Return the (x, y) coordinate for the center point of the cell that contains the specified text.  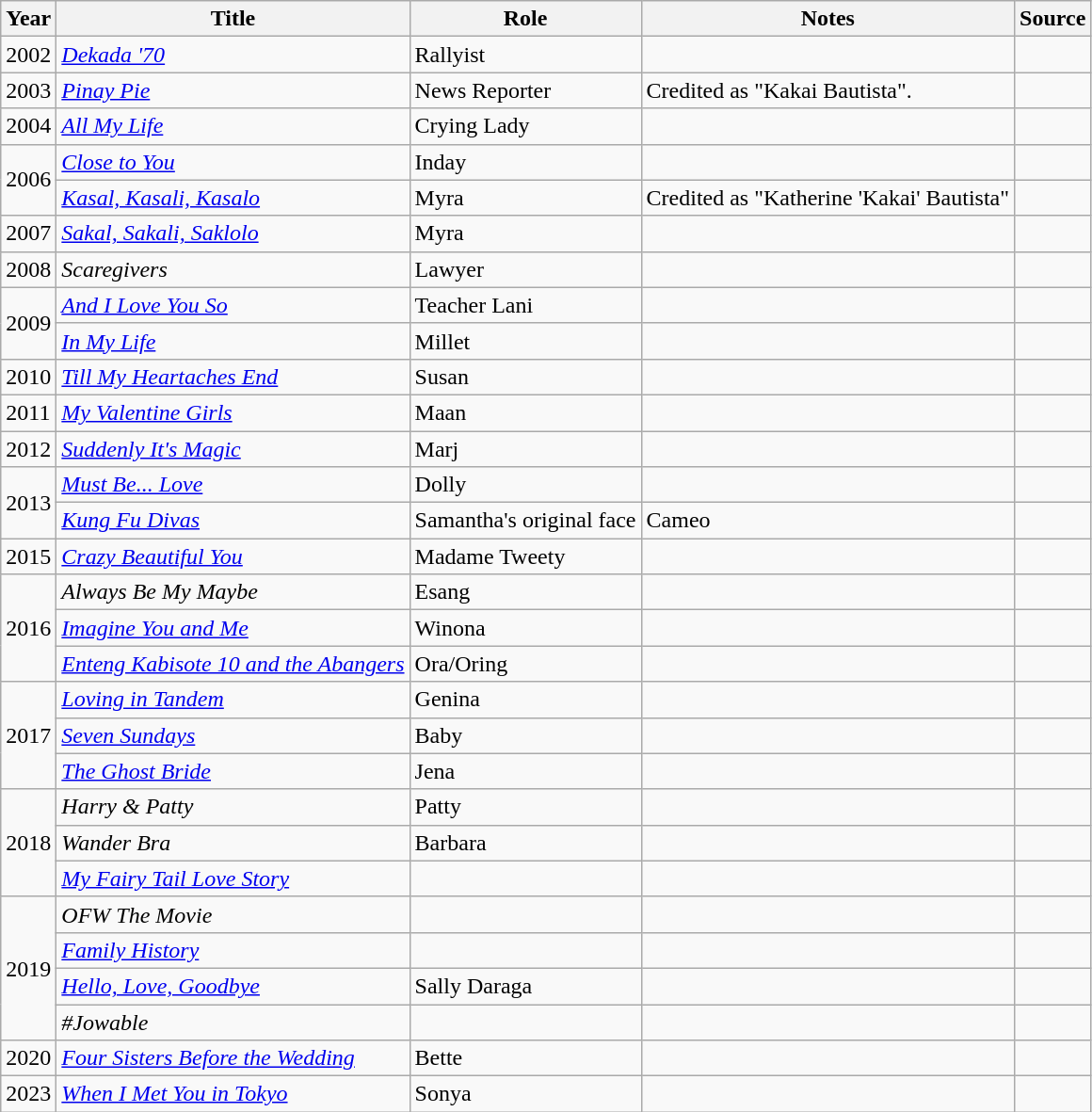
Inday (525, 162)
Dolly (525, 485)
2013 (28, 503)
The Ghost Bride (233, 771)
2019 (28, 968)
Must Be... Love (233, 485)
All My Life (233, 126)
Hello, Love, Goodbye (233, 986)
2006 (28, 180)
Four Sisters Before the Wedding (233, 1058)
When I Met You in Tokyo (233, 1094)
Baby (525, 735)
OFW The Movie (233, 914)
Barbara (525, 843)
Samantha's original face (525, 521)
Kasal, Kasali, Kasalo (233, 198)
Cameo (828, 521)
2009 (28, 323)
Winona (525, 628)
My Valentine Girls (233, 412)
#Jowable (233, 1022)
Crazy Beautiful You (233, 556)
2015 (28, 556)
Credited as "Kakai Bautista". (828, 90)
Enteng Kabisote 10 and the Abangers (233, 664)
Sonya (525, 1094)
My Fairy Tail Love Story (233, 878)
News Reporter (525, 90)
Dekada '70 (233, 55)
Sally Daraga (525, 986)
Lawyer (525, 269)
Pinay Pie (233, 90)
Loving in Tandem (233, 700)
Imagine You and Me (233, 628)
Notes (828, 19)
2010 (28, 377)
Teacher Lani (525, 305)
2012 (28, 449)
2017 (28, 735)
2002 (28, 55)
Year (28, 19)
Madame Tweety (525, 556)
Close to You (233, 162)
Kung Fu Divas (233, 521)
In My Life (233, 341)
Harry & Patty (233, 807)
Always Be My Maybe (233, 592)
And I Love You So (233, 305)
2016 (28, 628)
Role (525, 19)
2020 (28, 1058)
2008 (28, 269)
Seven Sundays (233, 735)
2007 (28, 234)
Jena (525, 771)
Family History (233, 950)
Rallyist (525, 55)
Credited as "Katherine 'Kakai' Bautista" (828, 198)
Bette (525, 1058)
2018 (28, 843)
Sakal, Sakali, Saklolo (233, 234)
Wander Bra (233, 843)
Crying Lady (525, 126)
Millet (525, 341)
Source (1052, 19)
2011 (28, 412)
Ora/Oring (525, 664)
Susan (525, 377)
2004 (28, 126)
Patty (525, 807)
2003 (28, 90)
Till My Heartaches End (233, 377)
Suddenly It's Magic (233, 449)
Scaregivers (233, 269)
Marj (525, 449)
Genina (525, 700)
Esang (525, 592)
2023 (28, 1094)
Title (233, 19)
Maan (525, 412)
